Return the (X, Y) coordinate for the center point of the cell that contains the specified text.  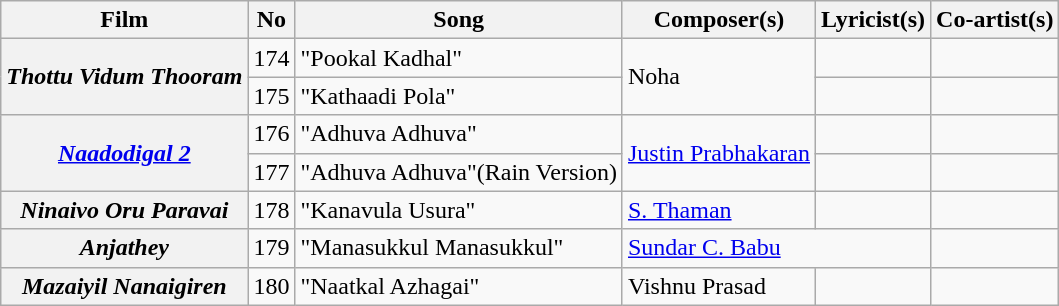
Sundar C. Babu (776, 248)
"Manasukkul Manasukkul" (459, 248)
Lyricist(s) (874, 20)
178 (272, 210)
"Kathaadi Pola" (459, 96)
Thottu Vidum Thooram (124, 77)
Noha (718, 77)
Vishnu Prasad (718, 286)
179 (272, 248)
"Pookal Kadhal" (459, 58)
No (272, 20)
Justin Prabhakaran (718, 153)
Anjathey (124, 248)
175 (272, 96)
"Naatkal Azhagai" (459, 286)
174 (272, 58)
Composer(s) (718, 20)
S. Thaman (718, 210)
"Adhuva Adhuva" (459, 134)
Ninaivo Oru Paravai (124, 210)
Mazaiyil Nanaigiren (124, 286)
Song (459, 20)
"Kanavula Usura" (459, 210)
177 (272, 172)
"Adhuva Adhuva"(Rain Version) (459, 172)
180 (272, 286)
Film (124, 20)
Co-artist(s) (995, 20)
176 (272, 134)
Naadodigal 2 (124, 153)
